Extract the (X, Y) coordinate from the center of the cell holding the provided text.  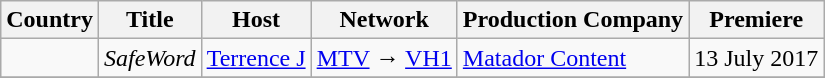
13 July 2017 (756, 58)
SafeWord (150, 58)
Country (50, 20)
Title (150, 20)
Production Company (572, 20)
Premiere (756, 20)
MTV → VH1 (384, 58)
Matador Content (572, 58)
Terrence J (256, 58)
Network (384, 20)
Host (256, 20)
